Return (x, y) of the center of cell containing provided text 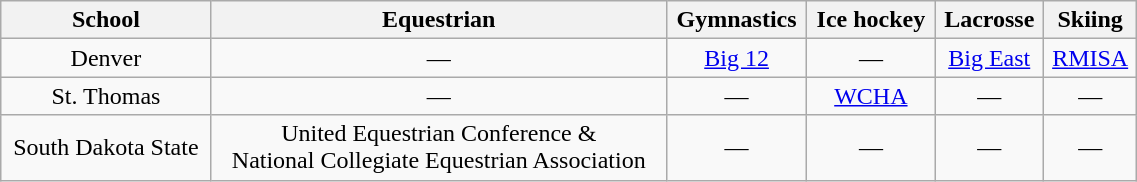
Gymnastics (736, 20)
RMISA (1090, 58)
Big 12 (736, 58)
WCHA (871, 96)
Big East (989, 58)
Skiing (1090, 20)
United Equestrian Conference &National Collegiate Equestrian Association (438, 148)
Equestrian (438, 20)
Denver (106, 58)
Ice hockey (871, 20)
South Dakota State (106, 148)
Lacrosse (989, 20)
St. Thomas (106, 96)
School (106, 20)
